Scan for the cell matching the given text and deliver its [x, y] coordinate at center. 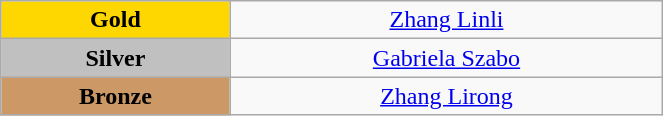
Bronze [116, 96]
Silver [116, 58]
Gabriela Szabo [446, 58]
Zhang Linli [446, 20]
Zhang Lirong [446, 96]
Gold [116, 20]
